Determine the [X, Y] coordinate at the center of the cell enclosing the given text.  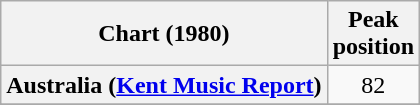
Chart (1980) [164, 34]
Australia (Kent Music Report) [164, 85]
82 [373, 85]
Peakposition [373, 34]
